Capture the cell that displays the provided text and extract its (X, Y) central coordinate. 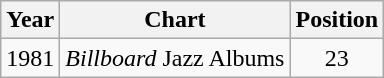
1981 (30, 58)
Position (337, 20)
Billboard Jazz Albums (175, 58)
23 (337, 58)
Year (30, 20)
Chart (175, 20)
